Output the [X, Y] coordinate of the center of the cell containing the given text.  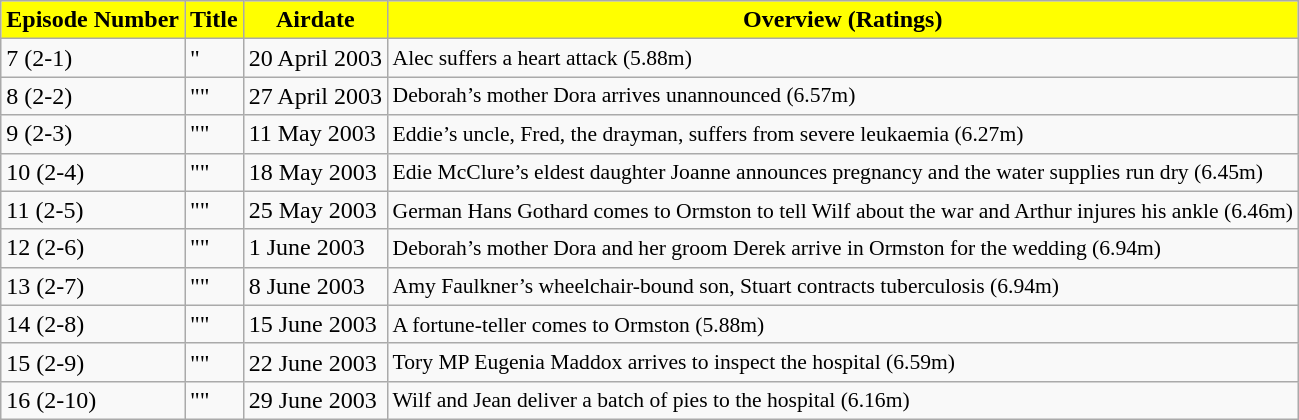
12 (2-6) [93, 248]
9 (2-3) [93, 134]
Edie McClure’s eldest daughter Joanne announces pregnancy and the water supplies run dry (6.45m) [843, 172]
15 (2-9) [93, 362]
10 (2-4) [93, 172]
8 (2-2) [93, 96]
German Hans Gothard comes to Ormston to tell Wilf about the war and Arthur injures his ankle (6.46m) [843, 210]
11 (2-5) [93, 210]
27 April 2003 [315, 96]
1 June 2003 [315, 248]
16 (2-10) [93, 400]
14 (2-8) [93, 324]
Title [214, 20]
22 June 2003 [315, 362]
29 June 2003 [315, 400]
A fortune-teller comes to Ormston (5.88m) [843, 324]
Alec suffers a heart attack (5.88m) [843, 58]
" [214, 58]
Deborah’s mother Dora arrives unannounced (6.57m) [843, 96]
Eddie’s uncle, Fred, the drayman, suffers from severe leukaemia (6.27m) [843, 134]
Tory MP Eugenia Maddox arrives to inspect the hospital (6.59m) [843, 362]
11 May 2003 [315, 134]
18 May 2003 [315, 172]
8 June 2003 [315, 286]
13 (2-7) [93, 286]
Airdate [315, 20]
Wilf and Jean deliver a batch of pies to the hospital (6.16m) [843, 400]
Episode Number [93, 20]
Overview (Ratings) [843, 20]
20 April 2003 [315, 58]
Deborah’s mother Dora and her groom Derek arrive in Ormston for the wedding (6.94m) [843, 248]
25 May 2003 [315, 210]
7 (2-1) [93, 58]
Amy Faulkner’s wheelchair-bound son, Stuart contracts tuberculosis (6.94m) [843, 286]
15 June 2003 [315, 324]
